For the text-containing cell, return its midpoint in [x, y] coordinate format. 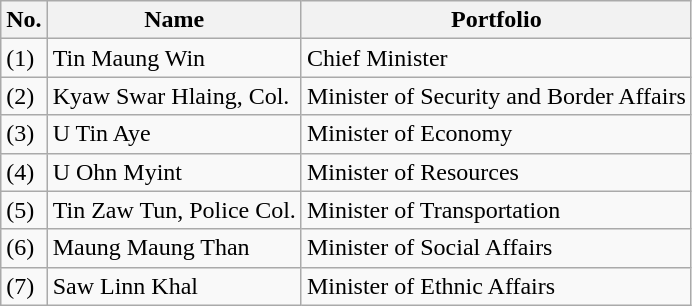
Kyaw Swar Hlaing, Col. [174, 96]
(5) [24, 210]
(2) [24, 96]
Saw Linn Khal [174, 286]
U Tin Aye [174, 134]
U Ohn Myint [174, 172]
(7) [24, 286]
Portfolio [496, 20]
Minister of Economy [496, 134]
Chief Minister [496, 58]
(6) [24, 248]
Name [174, 20]
Minister of Resources [496, 172]
Tin Maung Win [174, 58]
Minister of Social Affairs [496, 248]
Minister of Ethnic Affairs [496, 286]
No. [24, 20]
(4) [24, 172]
Minister of Transportation [496, 210]
Maung Maung Than [174, 248]
(1) [24, 58]
Tin Zaw Tun, Police Col. [174, 210]
(3) [24, 134]
Minister of Security and Border Affairs [496, 96]
